Output the (X, Y) coordinate of the center of the cell containing the given text.  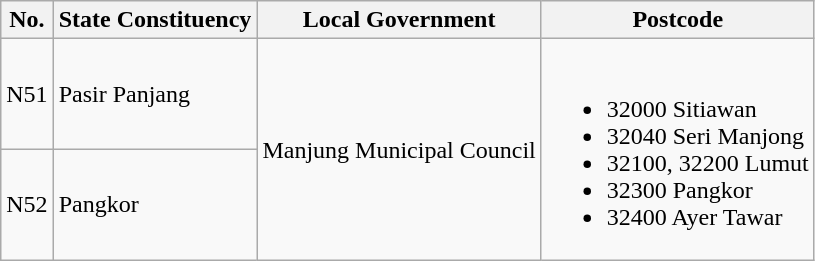
Manjung Municipal Council (399, 150)
Pasir Panjang (155, 94)
Local Government (399, 20)
N52 (27, 204)
32000 Sitiawan32040 Seri Manjong32100, 32200 Lumut32300 Pangkor32400 Ayer Tawar (678, 150)
State Constituency (155, 20)
Pangkor (155, 204)
Postcode (678, 20)
N51 (27, 94)
No. (27, 20)
